Find where the given text appears and provide that cell's center as [x, y] coordinate. 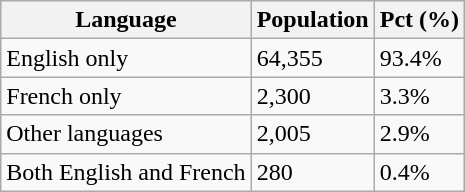
2,005 [312, 134]
64,355 [312, 58]
3.3% [419, 96]
0.4% [419, 172]
Population [312, 20]
Both English and French [126, 172]
2,300 [312, 96]
Language [126, 20]
2.9% [419, 134]
French only [126, 96]
Pct (%) [419, 20]
280 [312, 172]
English only [126, 58]
93.4% [419, 58]
Other languages [126, 134]
